Output the (X, Y) coordinate of the center of the cell containing the given text.  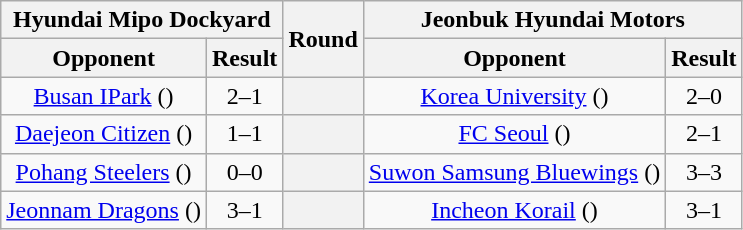
FC Seoul () (514, 134)
Round (323, 39)
Hyundai Mipo Dockyard (142, 20)
0–0 (244, 172)
Incheon Korail () (514, 210)
1–1 (244, 134)
2–0 (704, 96)
Jeonnam Dragons () (104, 210)
Jeonbuk Hyundai Motors (552, 20)
Daejeon Citizen () (104, 134)
3–3 (704, 172)
Busan IPark () (104, 96)
Korea University () (514, 96)
Suwon Samsung Bluewings () (514, 172)
Pohang Steelers () (104, 172)
